Provide the [x, y] coordinate of the cell's center where the given text is located.  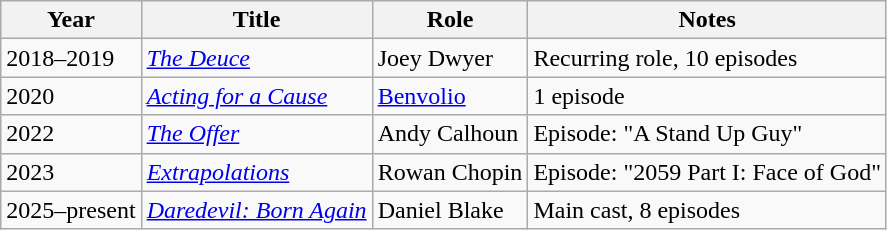
Episode: "2059 Part I: Face of God" [708, 172]
Benvolio [450, 96]
Daniel Blake [450, 210]
Rowan Chopin [450, 172]
Extrapolations [256, 172]
Notes [708, 20]
Acting for a Cause [256, 96]
Recurring role, 10 episodes [708, 58]
1 episode [708, 96]
2023 [71, 172]
Joey Dwyer [450, 58]
Title [256, 20]
2018–2019 [71, 58]
2025–present [71, 210]
Year [71, 20]
Main cast, 8 episodes [708, 210]
Episode: "A Stand Up Guy" [708, 134]
The Deuce [256, 58]
2022 [71, 134]
Andy Calhoun [450, 134]
The Offer [256, 134]
2020 [71, 96]
Role [450, 20]
Daredevil: Born Again [256, 210]
